Detect which cell encompasses the target text, then output its [X, Y] center coordinate. 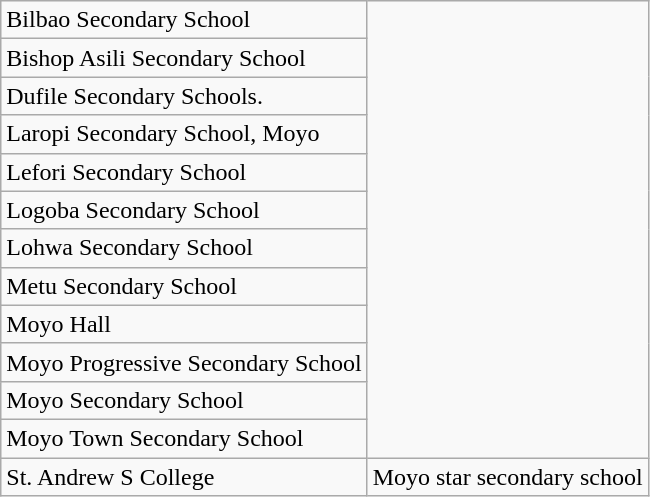
Moyo star secondary school [508, 477]
Moyo Town Secondary School [184, 438]
St. Andrew S College [184, 477]
Bilbao Secondary School [184, 20]
Bishop Asili Secondary School [184, 58]
Lefori Secondary School [184, 172]
Lohwa Secondary School [184, 248]
Dufile Secondary Schools. [184, 96]
Moyo Hall [184, 324]
Logoba Secondary School [184, 210]
Metu Secondary School [184, 286]
Moyo Secondary School [184, 400]
Moyo Progressive Secondary School [184, 362]
Laropi Secondary School, Moyo [184, 134]
